From the cell containing the given text, extract its center point as [x, y] coordinate. 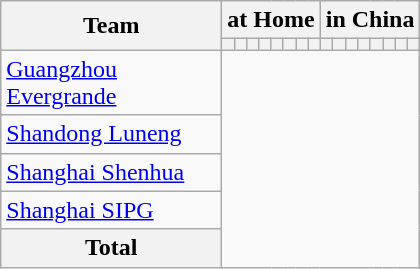
Team [112, 26]
Total [112, 248]
Shanghai Shenhua [112, 172]
Shanghai SIPG [112, 210]
Shandong Luneng [112, 134]
at Home [271, 20]
Guangzhou Evergrande [112, 82]
in China [370, 20]
